Extract the [x, y] coordinate from the center of the cell holding the provided text.  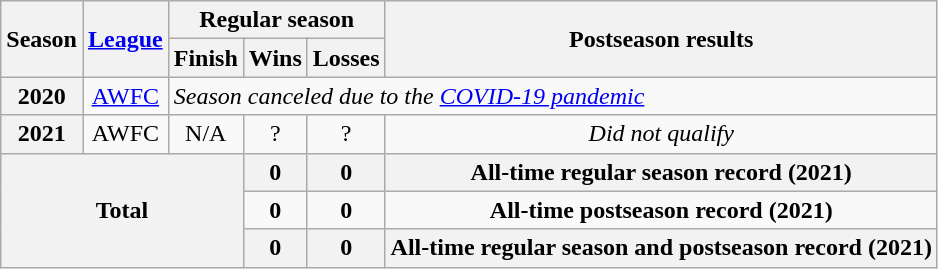
All-time regular season record (2021) [661, 172]
All-time postseason record (2021) [661, 210]
Season [42, 39]
2020 [42, 96]
League [125, 39]
Did not qualify [661, 134]
Regular season [276, 20]
Total [122, 210]
Wins [275, 58]
Losses [346, 58]
N/A [206, 134]
Postseason results [661, 39]
2021 [42, 134]
Finish [206, 58]
All-time regular season and postseason record (2021) [661, 248]
Season canceled due to the COVID-19 pandemic [552, 96]
